Provide the (x, y) coordinate of the cell's center where the given text is located.  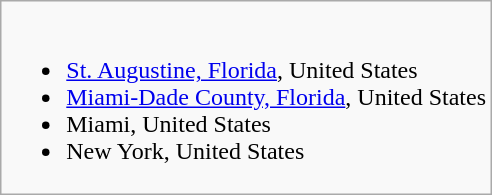
St. Augustine, Florida, United States Miami-Dade County, Florida, United States Miami, United States New York, United States (246, 98)
